Provide the [X, Y] coordinate of the cell's center where the given text is located.  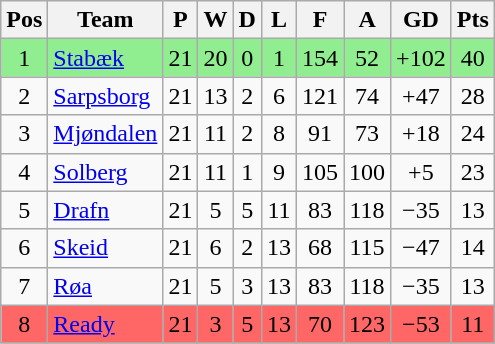
−47 [422, 248]
7 [24, 286]
Team [106, 20]
24 [472, 134]
115 [368, 248]
28 [472, 96]
100 [368, 172]
GD [422, 20]
40 [472, 58]
Stabæk [106, 58]
91 [320, 134]
L [278, 20]
14 [472, 248]
154 [320, 58]
Sarpsborg [106, 96]
52 [368, 58]
20 [216, 58]
123 [368, 324]
+5 [422, 172]
105 [320, 172]
73 [368, 134]
+18 [422, 134]
+102 [422, 58]
Solberg [106, 172]
121 [320, 96]
23 [472, 172]
Ready [106, 324]
Skeid [106, 248]
P [180, 20]
A [368, 20]
−53 [422, 324]
4 [24, 172]
Pos [24, 20]
Røa [106, 286]
D [247, 20]
9 [278, 172]
Pts [472, 20]
Mjøndalen [106, 134]
Drafn [106, 210]
70 [320, 324]
+47 [422, 96]
0 [247, 58]
74 [368, 96]
F [320, 20]
W [216, 20]
68 [320, 248]
